Extract the (X, Y) coordinate from the center of the cell holding the provided text.  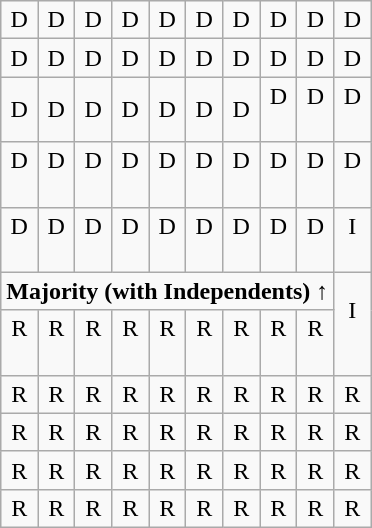
Majority (with Independents) ↑ (168, 291)
